Detect which cell encompasses the target text, then output its (X, Y) center coordinate. 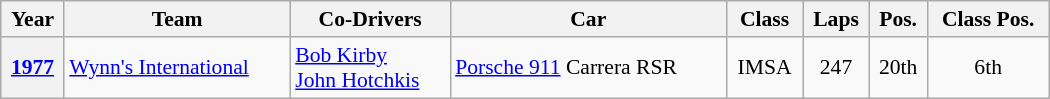
Bob Kirby John Hotchkis (370, 68)
Porsche 911 Carrera RSR (588, 68)
Pos. (898, 19)
Team (177, 19)
Class (764, 19)
Laps (836, 19)
Co-Drivers (370, 19)
Car (588, 19)
1977 (33, 68)
Class Pos. (988, 19)
IMSA (764, 68)
6th (988, 68)
Wynn's International (177, 68)
247 (836, 68)
20th (898, 68)
Year (33, 19)
